Output the (x, y) coordinate of the center of the cell containing the given text.  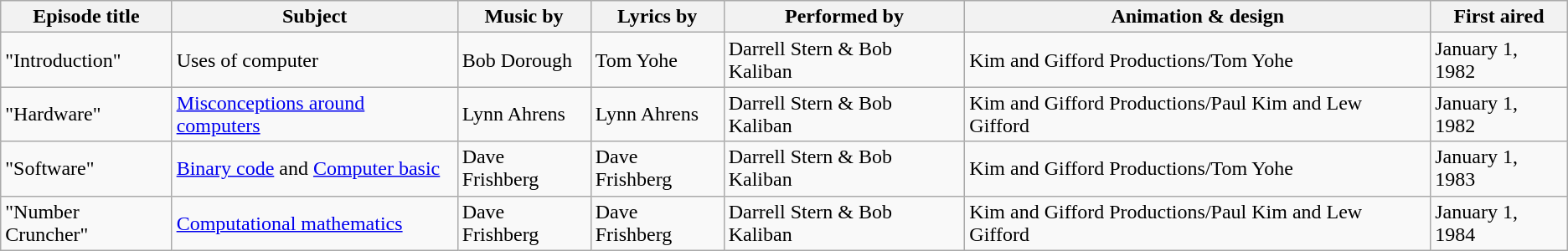
"Software" (86, 169)
Tom Yohe (657, 60)
Lyrics by (657, 17)
Binary code and Computer basic (315, 169)
Subject (315, 17)
Uses of computer (315, 60)
First aired (1499, 17)
"Number Cruncher" (86, 223)
Computational mathematics (315, 223)
Episode title (86, 17)
January 1, 1984 (1499, 223)
Performed by (844, 17)
January 1, 1983 (1499, 169)
"Introduction" (86, 60)
Animation & design (1198, 17)
Music by (524, 17)
Bob Dorough (524, 60)
Misconceptions around computers (315, 114)
"Hardware" (86, 114)
